From the cell containing the given text, extract its center point as [X, Y] coordinate. 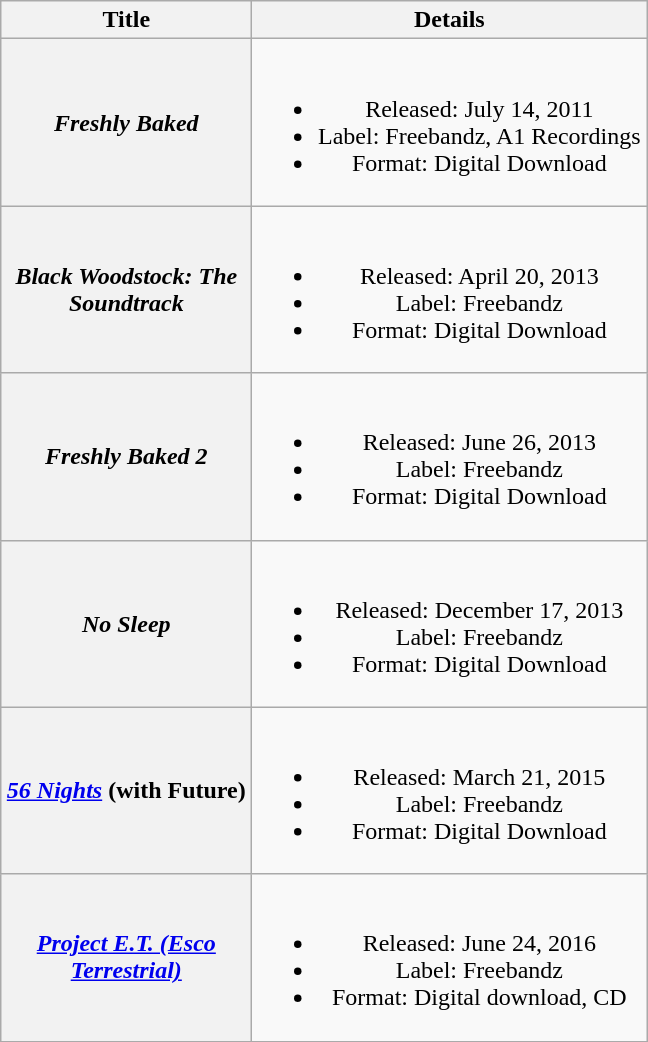
Released: March 21, 2015Label: FreebandzFormat: Digital Download [450, 790]
Details [450, 20]
No Sleep [126, 624]
Released: December 17, 2013Label: FreebandzFormat: Digital Download [450, 624]
Released: June 26, 2013Label: FreebandzFormat: Digital Download [450, 456]
Black Woodstock: The Soundtrack [126, 290]
Title [126, 20]
Released: April 20, 2013Label: FreebandzFormat: Digital Download [450, 290]
Released: June 24, 2016Label: FreebandzFormat: Digital download, CD [450, 958]
Project E.T. (Esco Terrestrial) [126, 958]
Released: July 14, 2011Label: Freebandz, A1 RecordingsFormat: Digital Download [450, 122]
Freshly Baked [126, 122]
56 Nights (with Future) [126, 790]
Freshly Baked 2 [126, 456]
